Capture the cell that displays the provided text and extract its [x, y] central coordinate. 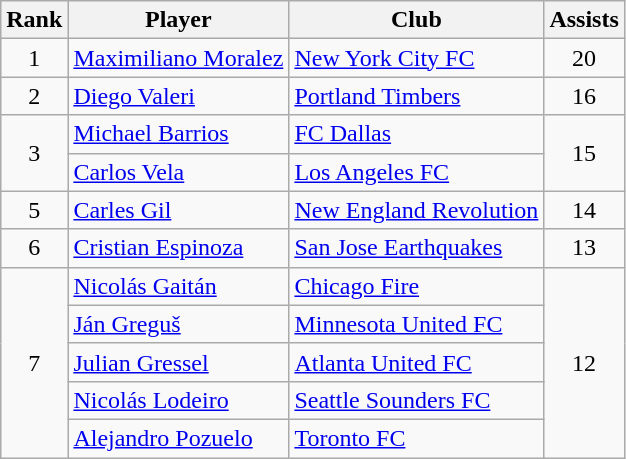
Portland Timbers [416, 96]
San Jose Earthquakes [416, 248]
Alejandro Pozuelo [178, 438]
Nicolás Lodeiro [178, 400]
Carlos Vela [178, 172]
14 [584, 210]
Chicago Fire [416, 286]
FC Dallas [416, 134]
5 [34, 210]
Club [416, 20]
Seattle Sounders FC [416, 400]
2 [34, 96]
Assists [584, 20]
Diego Valeri [178, 96]
Player [178, 20]
Julian Gressel [178, 362]
6 [34, 248]
Toronto FC [416, 438]
Ján Greguš [178, 324]
Michael Barrios [178, 134]
Nicolás Gaitán [178, 286]
20 [584, 58]
15 [584, 153]
Carles Gil [178, 210]
16 [584, 96]
Rank [34, 20]
13 [584, 248]
Atlanta United FC [416, 362]
3 [34, 153]
Cristian Espinoza [178, 248]
New York City FC [416, 58]
Los Angeles FC [416, 172]
7 [34, 362]
Maximiliano Moralez [178, 58]
New England Revolution [416, 210]
12 [584, 362]
1 [34, 58]
Minnesota United FC [416, 324]
